Return the [X, Y] coordinate for the center point of the cell that contains the specified text.  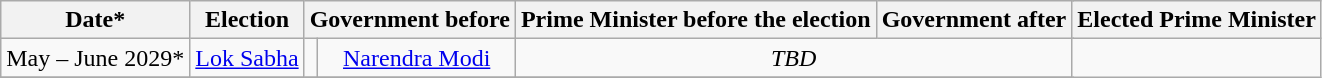
Government after [974, 20]
Government before [410, 20]
May – June 2029* [96, 58]
Elected Prime Minister [1197, 20]
Election [247, 20]
Narendra Modi [416, 58]
Date* [96, 20]
Lok Sabha [247, 58]
Prime Minister before the election [696, 20]
TBD [793, 58]
